Scan for the cell matching the given text and deliver its (x, y) coordinate at center. 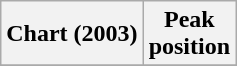
Peakposition (189, 34)
Chart (2003) (72, 34)
